Return the [x, y] coordinate for the center point of the cell that contains the specified text.  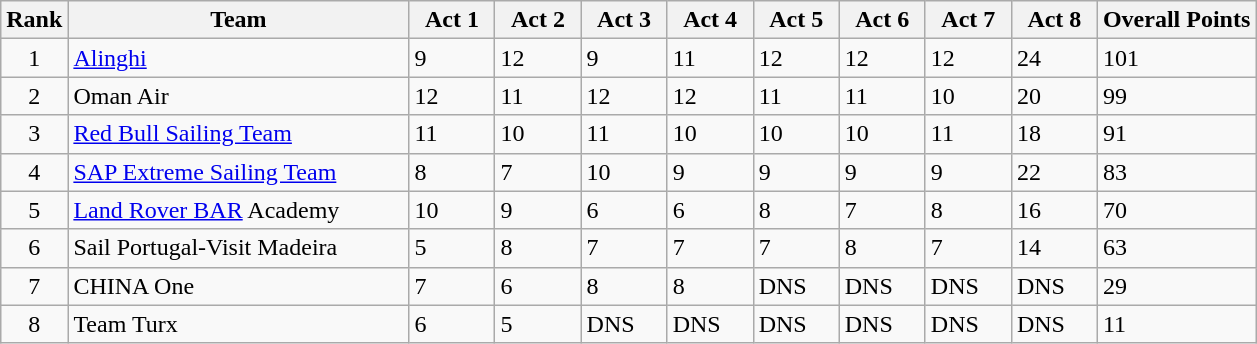
29 [1176, 286]
Rank [34, 20]
1 [34, 58]
Red Bull Sailing Team [238, 134]
CHINA One [238, 286]
16 [1054, 210]
Alinghi [238, 58]
14 [1054, 248]
4 [34, 172]
83 [1176, 172]
Act 6 [882, 20]
101 [1176, 58]
Land Rover BAR Academy [238, 210]
Act 4 [710, 20]
Overall Points [1176, 20]
91 [1176, 134]
Act 2 [538, 20]
Oman Air [238, 96]
Sail Portugal-Visit Madeira [238, 248]
Act 1 [452, 20]
Act 7 [968, 20]
Act 5 [796, 20]
Team Turx [238, 324]
22 [1054, 172]
SAP Extreme Sailing Team [238, 172]
3 [34, 134]
24 [1054, 58]
99 [1176, 96]
Act 3 [624, 20]
70 [1176, 210]
Act 8 [1054, 20]
20 [1054, 96]
63 [1176, 248]
Team [238, 20]
2 [34, 96]
18 [1054, 134]
